Capture the cell that displays the provided text and extract its [x, y] central coordinate. 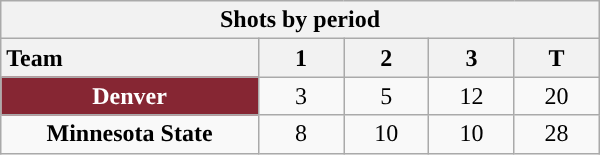
Denver [130, 96]
20 [556, 96]
Minnesota State [130, 134]
12 [472, 96]
28 [556, 134]
5 [386, 96]
T [556, 58]
1 [300, 58]
2 [386, 58]
Shots by period [300, 20]
Team [130, 58]
8 [300, 134]
